Identify which cell holds the provided text, then report its [x, y] central coordinate. 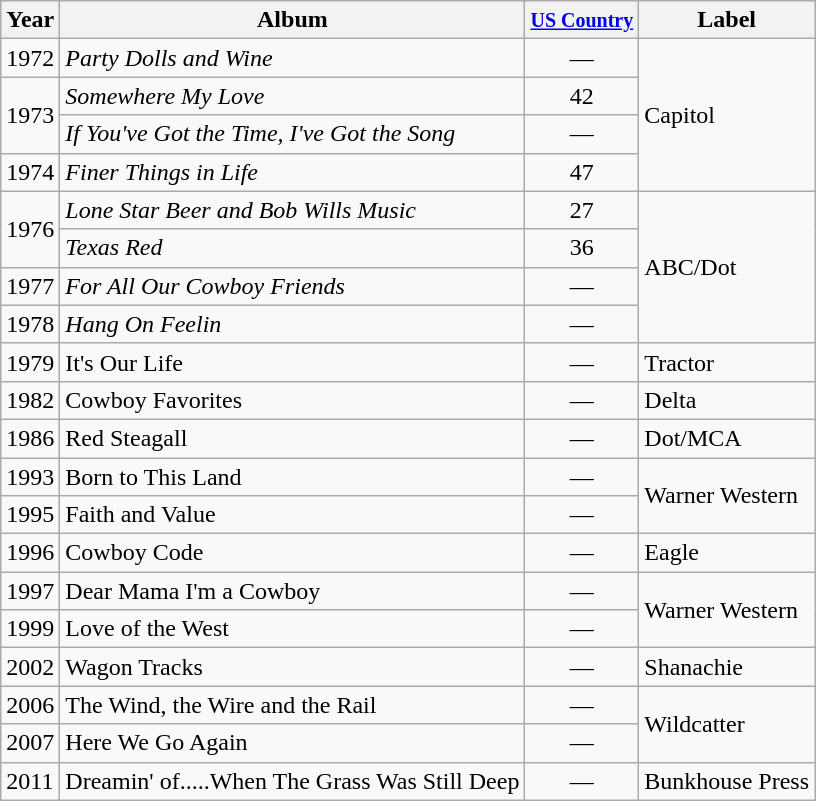
For All Our Cowboy Friends [292, 286]
Red Steagall [292, 438]
Delta [727, 400]
Texas Red [292, 248]
It's Our Life [292, 362]
Cowboy Code [292, 553]
Dot/MCA [727, 438]
1993 [30, 477]
Somewhere My Love [292, 96]
Dreamin' of.....When The Grass Was Still Deep [292, 781]
Label [727, 20]
Wagon Tracks [292, 667]
36 [582, 248]
1995 [30, 515]
42 [582, 96]
1997 [30, 591]
Album [292, 20]
2011 [30, 781]
Party Dolls and Wine [292, 58]
Love of the West [292, 629]
Tractor [727, 362]
1986 [30, 438]
ABC/Dot [727, 267]
47 [582, 172]
Hang On Feelin [292, 324]
Faith and Value [292, 515]
Bunkhouse Press [727, 781]
Finer Things in Life [292, 172]
US Country [582, 20]
2006 [30, 705]
If You've Got the Time, I've Got the Song [292, 134]
1996 [30, 553]
27 [582, 210]
2007 [30, 743]
Shanachie [727, 667]
1977 [30, 286]
1979 [30, 362]
1999 [30, 629]
Cowboy Favorites [292, 400]
Dear Mama I'm a Cowboy [292, 591]
Year [30, 20]
Eagle [727, 553]
The Wind, the Wire and the Rail [292, 705]
Here We Go Again [292, 743]
1972 [30, 58]
Wildcatter [727, 724]
2002 [30, 667]
Capitol [727, 115]
1976 [30, 229]
1982 [30, 400]
1978 [30, 324]
1974 [30, 172]
Born to This Land [292, 477]
1973 [30, 115]
Lone Star Beer and Bob Wills Music [292, 210]
